Detect which cell encompasses the target text, then output its (X, Y) center coordinate. 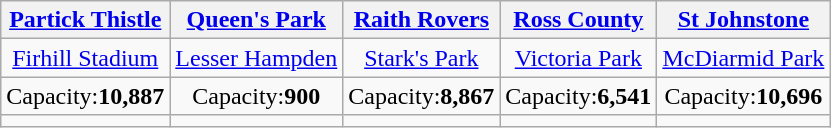
Partick Thistle (86, 20)
Raith Rovers (422, 20)
Capacity:10,696 (744, 96)
Capacity:8,867 (422, 96)
Firhill Stadium (86, 58)
McDiarmid Park (744, 58)
St Johnstone (744, 20)
Capacity:6,541 (578, 96)
Victoria Park (578, 58)
Capacity:900 (256, 96)
Queen's Park (256, 20)
Lesser Hampden (256, 58)
Capacity:10,887 (86, 96)
Ross County (578, 20)
Stark's Park (422, 58)
